Find where the given text appears and provide that cell's center as (x, y) coordinate. 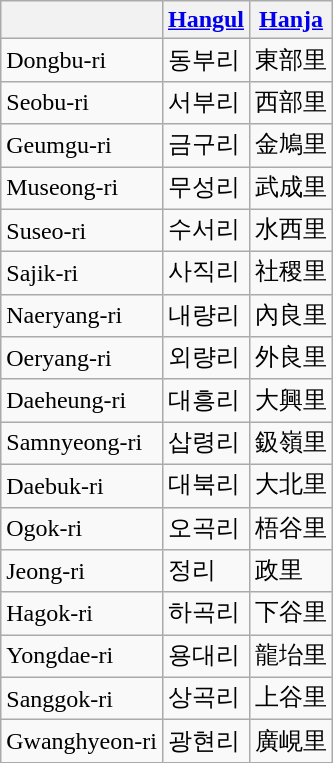
내량리 (206, 316)
Samnyeong-ri (82, 444)
서부리 (206, 102)
금구리 (206, 146)
東部里 (292, 60)
上谷里 (292, 698)
Jeong-ri (82, 572)
Hagok-ri (82, 614)
政里 (292, 572)
大北里 (292, 486)
Dongbu-ri (82, 60)
梧谷里 (292, 528)
Suseo-ri (82, 230)
Sanggok-ri (82, 698)
鈒嶺里 (292, 444)
西部里 (292, 102)
Gwanghyeon-ri (82, 742)
廣峴里 (292, 742)
Hanja (292, 20)
정리 (206, 572)
상곡리 (206, 698)
外良里 (292, 358)
광현리 (206, 742)
Yongdae-ri (82, 656)
외량리 (206, 358)
하곡리 (206, 614)
社稷里 (292, 274)
Geumgu-ri (82, 146)
Seobu-ri (82, 102)
Oeryang-ri (82, 358)
內良里 (292, 316)
수서리 (206, 230)
武成里 (292, 188)
무성리 (206, 188)
大興里 (292, 400)
용대리 (206, 656)
대흥리 (206, 400)
龍坮里 (292, 656)
水西里 (292, 230)
Sajik-ri (82, 274)
Daebuk-ri (82, 486)
오곡리 (206, 528)
Ogok-ri (82, 528)
Hangul (206, 20)
삽령리 (206, 444)
Daeheung-ri (82, 400)
金鳩里 (292, 146)
Museong-ri (82, 188)
대북리 (206, 486)
Naeryang-ri (82, 316)
下谷里 (292, 614)
사직리 (206, 274)
동부리 (206, 60)
